Extract the (x, y) coordinate from the center of the cell holding the provided text.  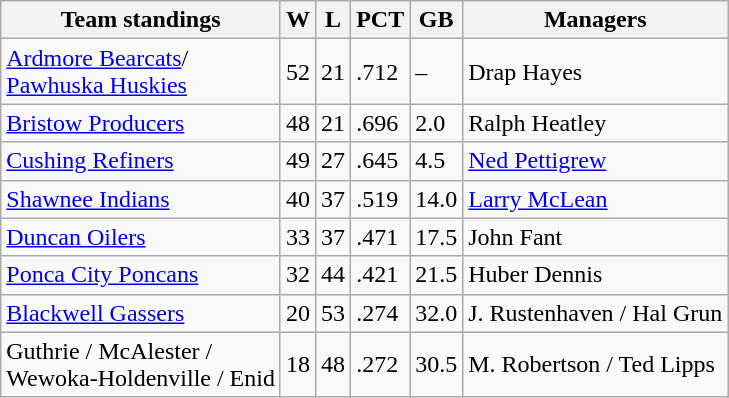
.712 (380, 72)
.519 (380, 199)
.645 (380, 161)
27 (334, 161)
2.0 (436, 123)
M. Robertson / Ted Lipps (596, 364)
Ralph Heatley (596, 123)
32 (298, 275)
Drap Hayes (596, 72)
.272 (380, 364)
Bristow Producers (141, 123)
Ardmore Bearcats/ Pawhuska Huskies (141, 72)
53 (334, 313)
17.5 (436, 237)
Team standings (141, 20)
John Fant (596, 237)
4.5 (436, 161)
.696 (380, 123)
52 (298, 72)
40 (298, 199)
30.5 (436, 364)
32.0 (436, 313)
44 (334, 275)
Shawnee Indians (141, 199)
Ned Pettigrew (596, 161)
GB (436, 20)
.421 (380, 275)
– (436, 72)
L (334, 20)
21.5 (436, 275)
14.0 (436, 199)
18 (298, 364)
Ponca City Poncans (141, 275)
33 (298, 237)
Huber Dennis (596, 275)
Managers (596, 20)
Guthrie / McAlester / Wewoka-Holdenville / Enid (141, 364)
W (298, 20)
Cushing Refiners (141, 161)
Blackwell Gassers (141, 313)
.471 (380, 237)
Duncan Oilers (141, 237)
49 (298, 161)
J. Rustenhaven / Hal Grun (596, 313)
20 (298, 313)
.274 (380, 313)
PCT (380, 20)
Larry McLean (596, 199)
